Find where the given text appears and provide that cell's center as [X, Y] coordinate. 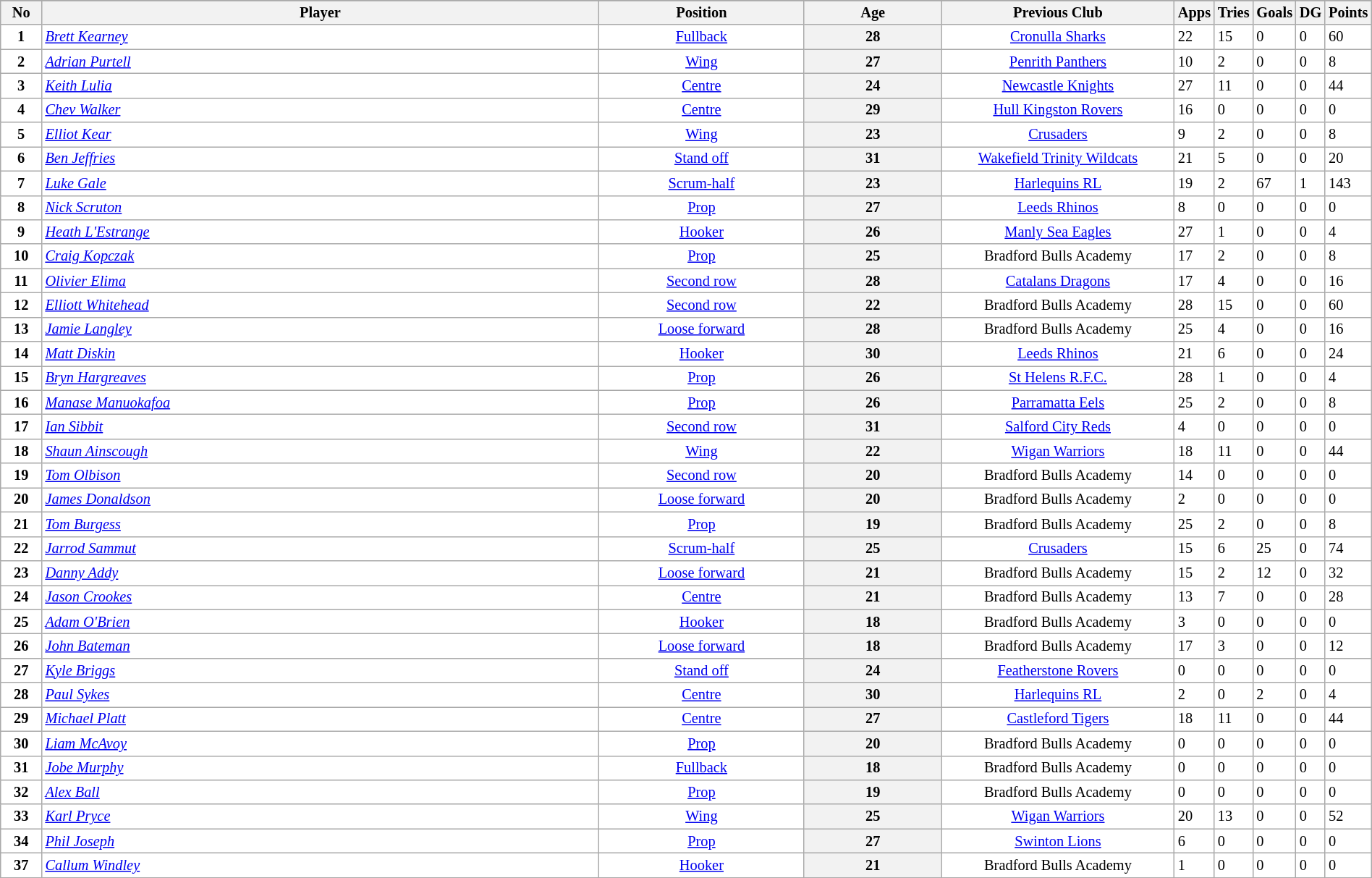
Luke Gale [321, 183]
Jamie Langley [321, 329]
Previous Club [1058, 12]
Adrian Purtell [321, 62]
Player [321, 12]
James Donaldson [321, 499]
Jarrod Sammut [321, 549]
Manly Sea Eagles [1058, 232]
Position [701, 12]
Ben Jeffries [321, 159]
37 [22, 865]
143 [1348, 183]
Tom Olbison [321, 476]
Bryn Hargreaves [321, 378]
Callum Windley [321, 865]
Shaun Ainscough [321, 451]
Featherstone Rovers [1058, 670]
Matt Diskin [321, 354]
Michael Platt [321, 719]
Chev Walker [321, 110]
Hull Kingston Rovers [1058, 110]
Apps [1194, 12]
Cronulla Sharks [1058, 37]
Elliot Kear [321, 135]
Catalans Dragons [1058, 281]
Ian Sibbit [321, 426]
74 [1348, 549]
Age [873, 12]
Newcastle Knights [1058, 85]
Alex Ball [321, 792]
No [22, 12]
Jason Crookes [321, 597]
Phil Joseph [321, 841]
Wakefield Trinity Wildcats [1058, 159]
Penrith Panthers [1058, 62]
Manase Manuokafoa [321, 402]
Adam O'Brien [321, 622]
Kyle Briggs [321, 670]
Olivier Elima [321, 281]
Tries [1233, 12]
Elliott Whitehead [321, 305]
34 [22, 841]
Jobe Murphy [321, 768]
52 [1348, 816]
Swinton Lions [1058, 841]
Karl Pryce [321, 816]
Keith Lulia [321, 85]
Castleford Tigers [1058, 719]
St Helens R.F.C. [1058, 378]
Liam McAvoy [321, 743]
Tom Burgess [321, 524]
Heath L'Estrange [321, 232]
Brett Kearney [321, 37]
Parramatta Eels [1058, 402]
Goals [1274, 12]
33 [22, 816]
Points [1348, 12]
John Bateman [321, 646]
67 [1274, 183]
Salford City Reds [1058, 426]
Paul Sykes [321, 695]
DG [1310, 12]
Nick Scruton [321, 208]
Danny Addy [321, 573]
Craig Kopczak [321, 256]
